Provide the (X, Y) coordinate of the cell's center where the given text is located.  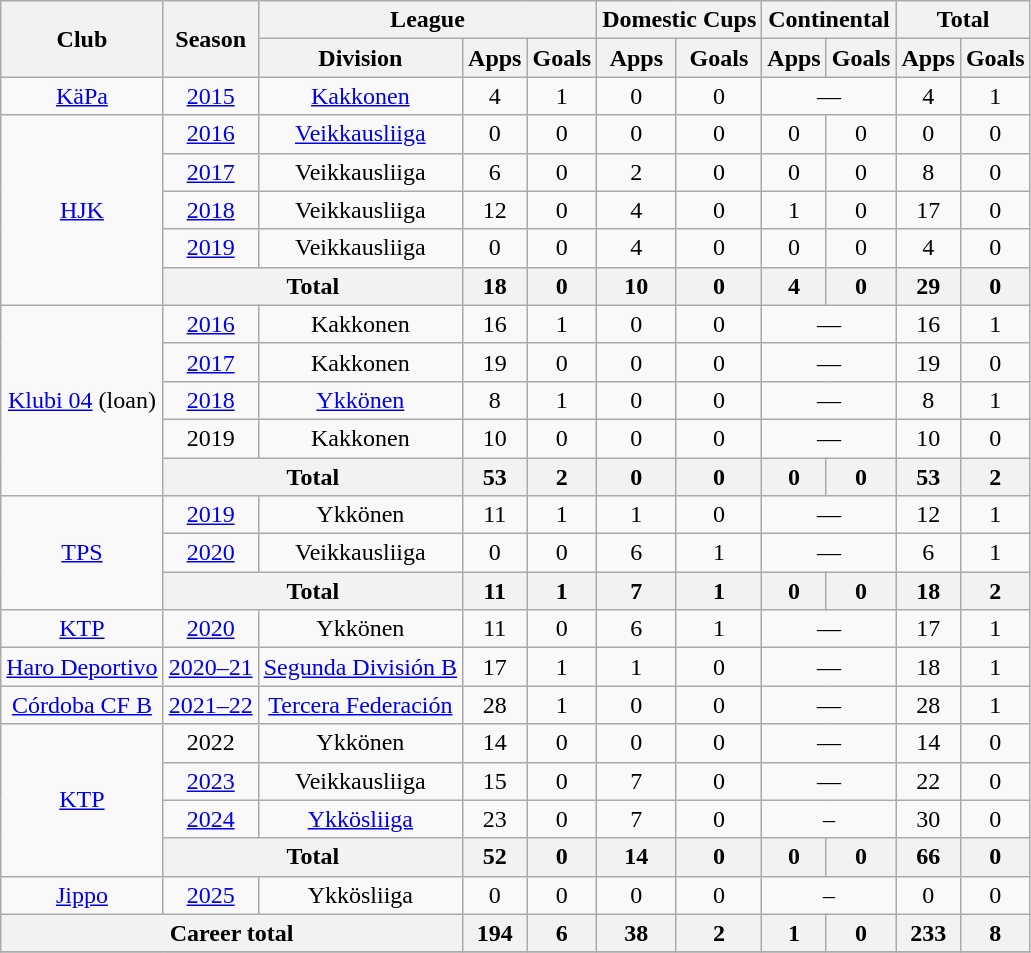
15 (495, 781)
66 (928, 857)
23 (495, 819)
Haro Deportivo (82, 667)
38 (636, 933)
Jippo (82, 895)
League (428, 20)
Klubi 04 (loan) (82, 400)
Season (210, 39)
2023 (210, 781)
2021–22 (210, 705)
52 (495, 857)
2025 (210, 895)
TPS (82, 553)
194 (495, 933)
2022 (210, 743)
HJK (82, 210)
22 (928, 781)
233 (928, 933)
KäPa (82, 96)
30 (928, 819)
Division (360, 58)
Continental (829, 20)
Tercera Federación (360, 705)
Segunda División B (360, 667)
Domestic Cups (680, 20)
2020–21 (210, 667)
Career total (232, 933)
Club (82, 39)
29 (928, 286)
Córdoba CF B (82, 705)
2015 (210, 96)
2024 (210, 819)
